Pinpoint the cell where the given text exists, returning its (X, Y) midpoint coordinate. 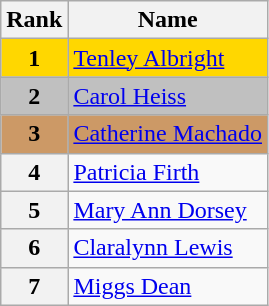
Claralynn Lewis (168, 248)
Name (168, 20)
5 (34, 210)
Carol Heiss (168, 96)
4 (34, 172)
Catherine Machado (168, 134)
Miggs Dean (168, 286)
Patricia Firth (168, 172)
Tenley Albright (168, 58)
2 (34, 96)
1 (34, 58)
Rank (34, 20)
6 (34, 248)
7 (34, 286)
Mary Ann Dorsey (168, 210)
3 (34, 134)
